Locate the cell with the specified text and output its [X, Y] center coordinate. 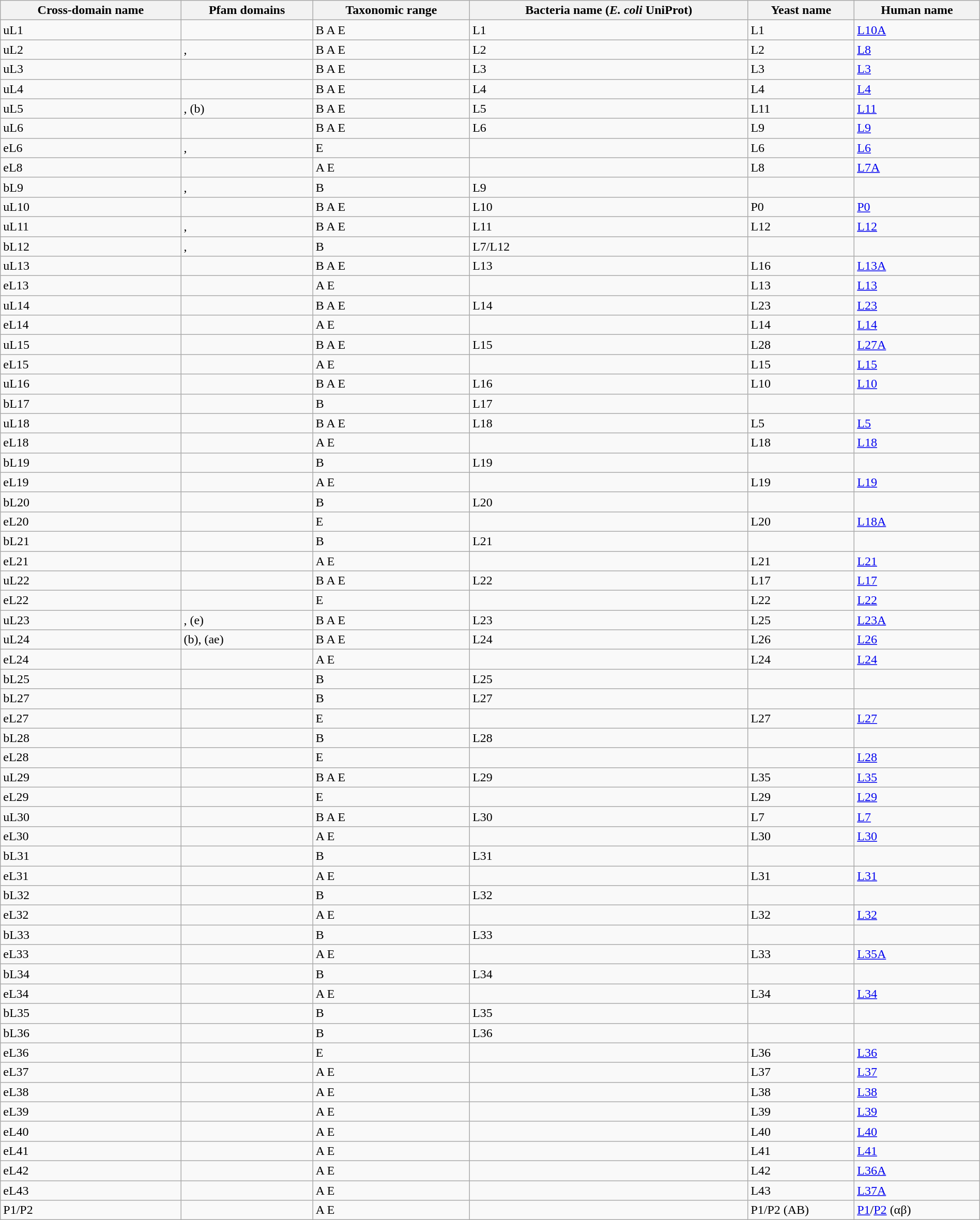
L37A [917, 1190]
L7A [917, 167]
bL33 [91, 935]
L10A [917, 30]
L13A [917, 266]
bL17 [91, 404]
uL29 [91, 777]
uL16 [91, 384]
eL27 [91, 718]
eL33 [91, 954]
L43 [801, 1190]
bL25 [91, 679]
eL20 [91, 521]
Human name [917, 10]
eL34 [91, 994]
L18A [917, 521]
eL13 [91, 286]
eL21 [91, 561]
uL15 [91, 345]
bL19 [91, 462]
uL3 [91, 69]
bL27 [91, 699]
Bacteria name (E. coli UniProt) [609, 10]
eL14 [91, 325]
Pfam domains [247, 10]
eL19 [91, 482]
eL31 [91, 876]
uL14 [91, 305]
bL20 [91, 502]
bL28 [91, 738]
Cross-domain name [91, 10]
bL36 [91, 1033]
eL36 [91, 1053]
bL31 [91, 856]
bL32 [91, 895]
eL39 [91, 1111]
uL11 [91, 226]
uL4 [91, 89]
eL30 [91, 836]
, (b) [247, 109]
Taxonomic range [391, 10]
uL5 [91, 109]
uL18 [91, 423]
uL2 [91, 50]
L23A [917, 620]
eL32 [91, 915]
(b), (ae) [247, 640]
eL38 [91, 1092]
eL43 [91, 1190]
eL6 [91, 148]
bL9 [91, 187]
L7/L12 [609, 246]
bL35 [91, 1013]
uL24 [91, 640]
bL21 [91, 541]
bL34 [91, 974]
uL30 [91, 816]
uL13 [91, 266]
Yeast name [801, 10]
eL28 [91, 758]
, (e) [247, 620]
L36A [917, 1170]
P1/P2 [91, 1210]
eL37 [91, 1072]
uL6 [91, 128]
bL12 [91, 246]
uL22 [91, 581]
eL18 [91, 443]
eL42 [91, 1170]
P1/P2 (AB) [801, 1210]
uL10 [91, 207]
eL15 [91, 364]
eL24 [91, 659]
eL40 [91, 1131]
P1/P2 (αβ) [917, 1210]
eL8 [91, 167]
eL22 [91, 600]
L35A [917, 954]
uL1 [91, 30]
eL29 [91, 797]
L27A [917, 345]
eL41 [91, 1151]
L42 [801, 1170]
uL23 [91, 620]
